Pinpoint the cell where the given text exists, returning its (X, Y) midpoint coordinate. 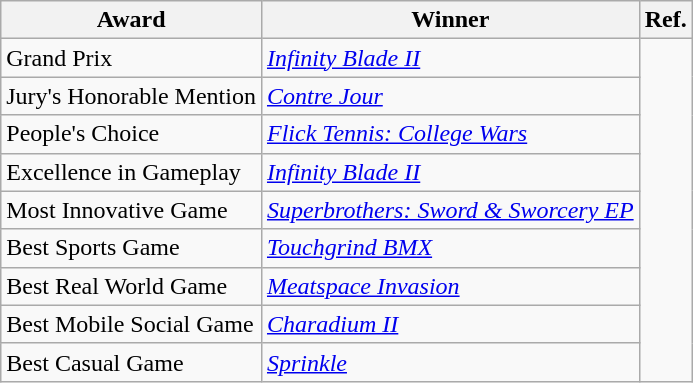
Best Sports Game (132, 248)
Flick Tennis: College Wars (450, 134)
Most Innovative Game (132, 210)
Jury's Honorable Mention (132, 96)
Best Mobile Social Game (132, 324)
Meatspace Invasion (450, 286)
People's Choice (132, 134)
Excellence in Gameplay (132, 172)
Best Casual Game (132, 362)
Winner (450, 20)
Touchgrind BMX (450, 248)
Grand Prix (132, 58)
Award (132, 20)
Contre Jour (450, 96)
Best Real World Game (132, 286)
Superbrothers: Sword & Sworcery EP (450, 210)
Ref. (666, 20)
Charadium II (450, 324)
Sprinkle (450, 362)
